Output the (X, Y) coordinate of the center of the cell containing the given text.  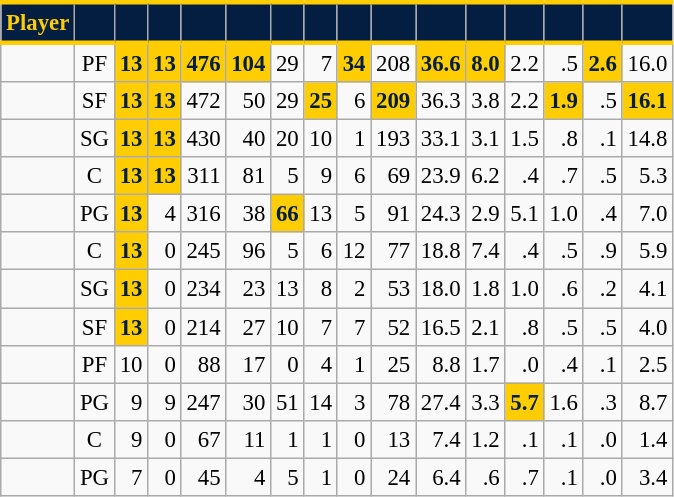
2.1 (486, 327)
45 (204, 477)
16.5 (441, 327)
8.7 (647, 402)
52 (394, 327)
4.1 (647, 289)
476 (204, 62)
67 (204, 439)
8.8 (441, 364)
78 (394, 402)
11 (248, 439)
14 (320, 402)
3 (354, 402)
104 (248, 62)
1.6 (564, 402)
8 (320, 289)
14.8 (647, 139)
53 (394, 289)
Player (38, 22)
3.8 (486, 101)
36.3 (441, 101)
3.4 (647, 477)
8.0 (486, 62)
36.6 (441, 62)
1.8 (486, 289)
5.7 (524, 402)
27.4 (441, 402)
16.0 (647, 62)
88 (204, 364)
1.2 (486, 439)
247 (204, 402)
5.9 (647, 251)
17 (248, 364)
.9 (602, 251)
77 (394, 251)
16.1 (647, 101)
234 (204, 289)
51 (288, 402)
81 (248, 176)
193 (394, 139)
.3 (602, 402)
472 (204, 101)
316 (204, 214)
2.6 (602, 62)
1.5 (524, 139)
40 (248, 139)
69 (394, 176)
2.9 (486, 214)
18.8 (441, 251)
5.3 (647, 176)
38 (248, 214)
5.1 (524, 214)
2.5 (647, 364)
1.9 (564, 101)
34 (354, 62)
1.4 (647, 439)
91 (394, 214)
430 (204, 139)
3.3 (486, 402)
20 (288, 139)
6.2 (486, 176)
27 (248, 327)
7.0 (647, 214)
12 (354, 251)
23 (248, 289)
1.7 (486, 364)
311 (204, 176)
23.9 (441, 176)
2 (354, 289)
66 (288, 214)
245 (204, 251)
24.3 (441, 214)
4.0 (647, 327)
6.4 (441, 477)
18.0 (441, 289)
209 (394, 101)
50 (248, 101)
208 (394, 62)
214 (204, 327)
30 (248, 402)
3.1 (486, 139)
24 (394, 477)
.2 (602, 289)
33.1 (441, 139)
96 (248, 251)
